Provide the [x, y] coordinate of the cell's center where the given text is located.  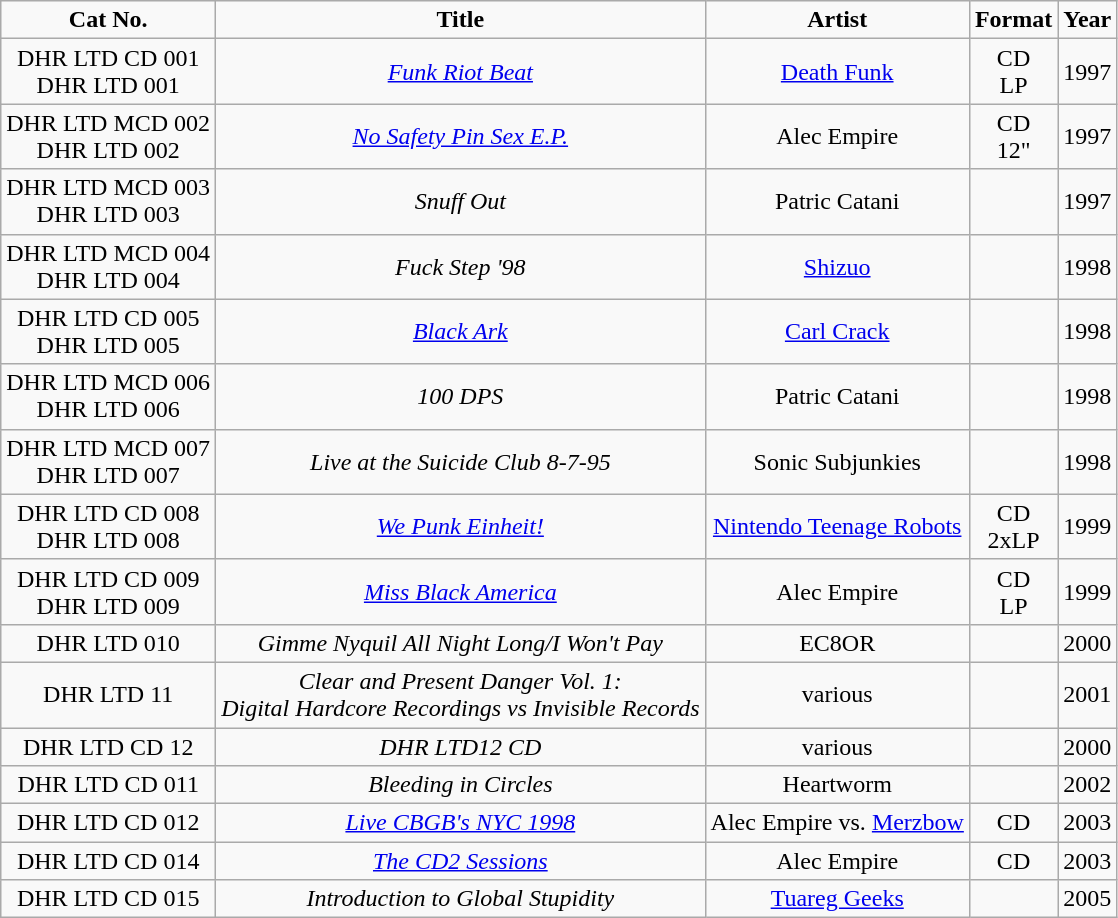
Carl Crack [837, 332]
Gimme Nyquil All Night Long/I Won't Pay [460, 643]
Black Ark [460, 332]
Heartworm [837, 785]
CD2xLP [1013, 526]
CD12" [1013, 136]
DHR LTD12 CD [460, 747]
Clear and Present Danger Vol. 1:Digital Hardcore Recordings vs Invisible Records [460, 694]
DHR LTD MCD 003DHR LTD 003 [108, 202]
Title [460, 20]
Snuff Out [460, 202]
Cat No. [108, 20]
Live at the Suicide Club 8-7-95 [460, 462]
Year [1088, 20]
DHR LTD CD 12 [108, 747]
Nintendo Teenage Robots [837, 526]
No Safety Pin Sex E.P. [460, 136]
The CD2 Sessions [460, 861]
Sonic Subjunkies [837, 462]
Live CBGB's NYC 1998 [460, 823]
Format [1013, 20]
We Punk Einheit! [460, 526]
Funk Riot Beat [460, 72]
DHR LTD 11 [108, 694]
DHR LTD CD 012 [108, 823]
EC8OR [837, 643]
DHR LTD CD 008DHR LTD 008 [108, 526]
DHR LTD CD 005DHR LTD 005 [108, 332]
DHR LTD MCD 002DHR LTD 002 [108, 136]
Introduction to Global Stupidity [460, 899]
Fuck Step '98 [460, 266]
Bleeding in Circles [460, 785]
DHR LTD MCD 006DHR LTD 006 [108, 396]
DHR LTD MCD 007DHR LTD 007 [108, 462]
Tuareg Geeks [837, 899]
DHR LTD CD 014 [108, 861]
Death Funk [837, 72]
DHR LTD CD 015 [108, 899]
DHR LTD CD 009DHR LTD 009 [108, 592]
Alec Empire vs. Merzbow [837, 823]
2005 [1088, 899]
Artist [837, 20]
Shizuo [837, 266]
DHR LTD CD 011 [108, 785]
DHR LTD CD 001DHR LTD 001 [108, 72]
DHR LTD 010 [108, 643]
100 DPS [460, 396]
2002 [1088, 785]
2001 [1088, 694]
Miss Black America [460, 592]
DHR LTD MCD 004DHR LTD 004 [108, 266]
